Output the (X, Y) coordinate of the center of the cell containing the given text.  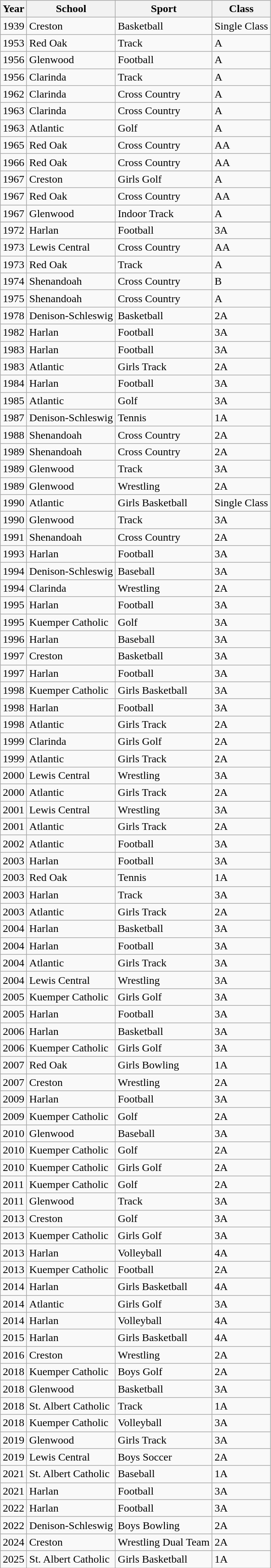
B (241, 282)
1978 (13, 316)
Girls Bowling (164, 1065)
1962 (13, 94)
Boys Soccer (164, 1457)
1972 (13, 231)
Sport (164, 9)
Wrestling Dual Team (164, 1542)
Boys Golf (164, 1372)
2025 (13, 1559)
1953 (13, 43)
1939 (13, 26)
2024 (13, 1542)
1982 (13, 333)
2015 (13, 1338)
1985 (13, 401)
Boys Bowling (164, 1525)
1988 (13, 435)
School (71, 9)
1974 (13, 282)
2002 (13, 844)
Class (241, 9)
Year (13, 9)
1987 (13, 418)
Indoor Track (164, 214)
1965 (13, 145)
1993 (13, 554)
1975 (13, 299)
1984 (13, 384)
1996 (13, 639)
2016 (13, 1355)
1991 (13, 537)
1966 (13, 162)
